Scan for the cell matching the given text and deliver its [x, y] coordinate at center. 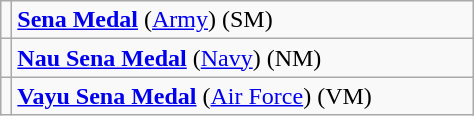
Sena Medal (Army) (SM) [242, 20]
Vayu Sena Medal (Air Force) (VM) [242, 96]
Nau Sena Medal (Navy) (NM) [242, 58]
